For the text-containing cell, return its midpoint in (x, y) coordinate format. 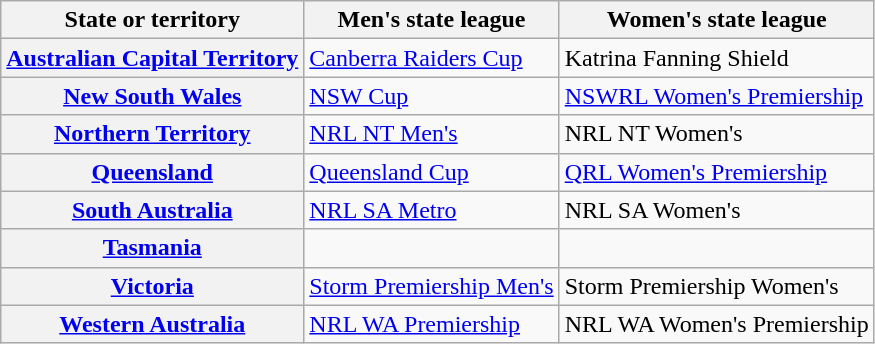
QRL Women's Premiership (716, 172)
Western Australia (152, 324)
Katrina Fanning Shield (716, 58)
State or territory (152, 20)
Storm Premiership Men's (432, 286)
Queensland Cup (432, 172)
Australian Capital Territory (152, 58)
NRL NT Men's (432, 134)
Queensland (152, 172)
Men's state league (432, 20)
NRL NT Women's (716, 134)
Tasmania (152, 248)
Victoria (152, 286)
South Australia (152, 210)
NSW Cup (432, 96)
NRL SA Metro (432, 210)
NRL WA Premiership (432, 324)
NSWRL Women's Premiership (716, 96)
Storm Premiership Women's (716, 286)
Women's state league (716, 20)
Canberra Raiders Cup (432, 58)
NRL WA Women's Premiership (716, 324)
New South Wales (152, 96)
NRL SA Women's (716, 210)
Northern Territory (152, 134)
